Scan for the cell matching the given text and deliver its [x, y] coordinate at center. 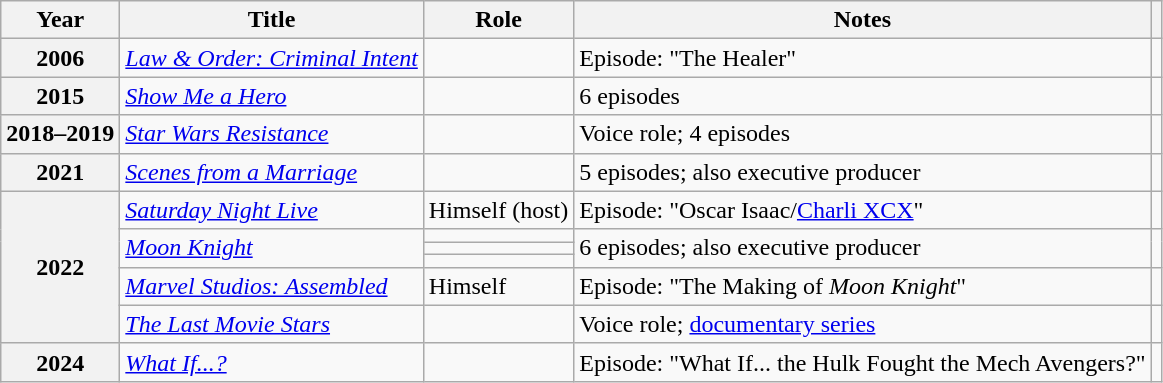
Episode: "What If... the Hulk Fought the Mech Avengers?" [862, 362]
Episode: "Oscar Isaac/Charli XCX" [862, 210]
Title [272, 20]
Voice role; 4 episodes [862, 134]
What If...? [272, 362]
2022 [60, 267]
Episode: "The Making of Moon Knight" [862, 286]
Voice role; documentary series [862, 324]
Star Wars Resistance [272, 134]
Saturday Night Live [272, 210]
Law & Order: Criminal Intent [272, 58]
Marvel Studios: Assembled [272, 286]
Scenes from a Marriage [272, 172]
2015 [60, 96]
Moon Knight [272, 248]
6 episodes; also executive producer [862, 248]
2018–2019 [60, 134]
Year [60, 20]
2024 [60, 362]
5 episodes; also executive producer [862, 172]
2006 [60, 58]
2021 [60, 172]
Episode: "The Healer" [862, 58]
Show Me a Hero [272, 96]
Notes [862, 20]
The Last Movie Stars [272, 324]
Role [498, 20]
6 episodes [862, 96]
Himself [498, 286]
Himself (host) [498, 210]
